Return the [x, y] coordinate for the center point of the cell that contains the specified text.  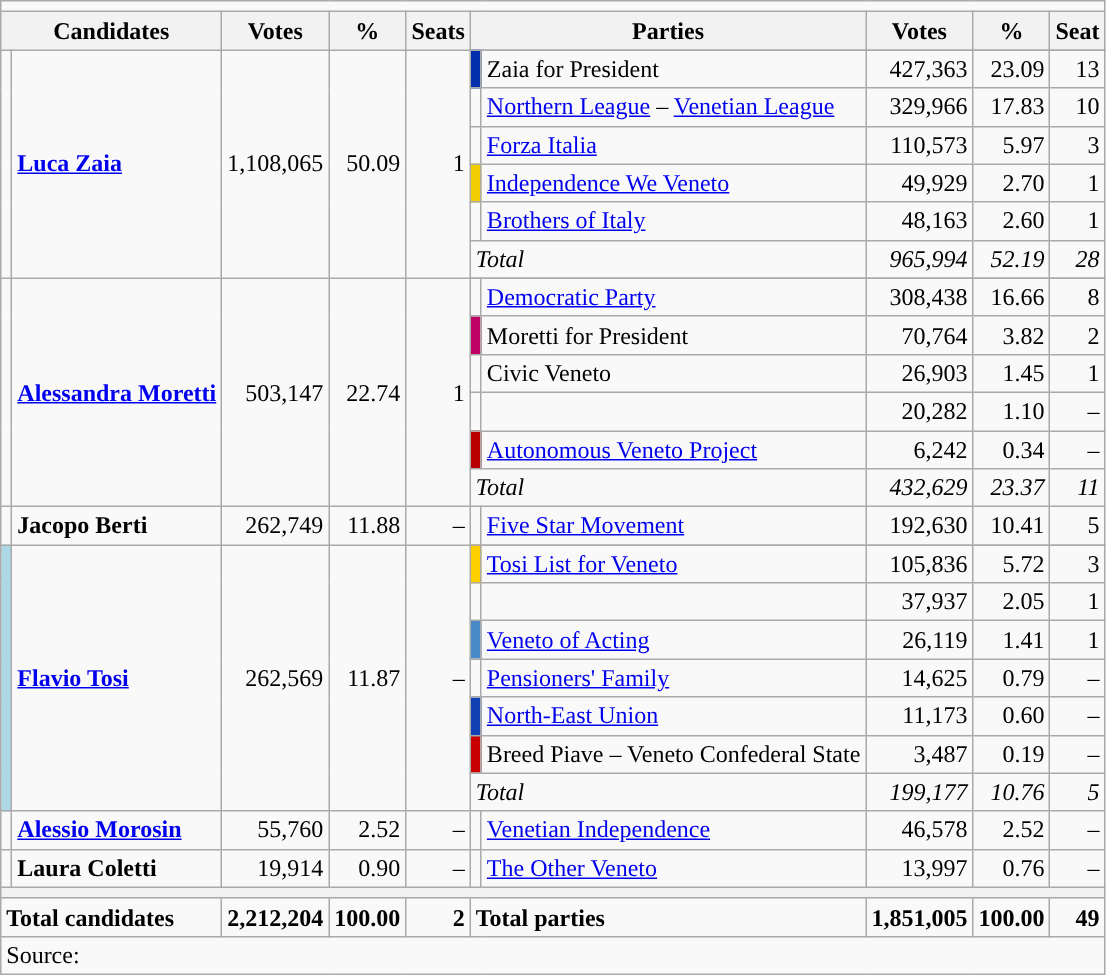
10.76 [1012, 792]
Civic Veneto [674, 373]
192,630 [920, 526]
Luca Zaia [117, 164]
23.37 [1012, 488]
50.09 [368, 164]
0.76 [1012, 868]
Autonomous Veneto Project [674, 449]
3.82 [1012, 335]
0.60 [1012, 716]
23.09 [1012, 69]
8 [1078, 297]
Alessio Morosin [117, 830]
5.72 [1012, 564]
Alessandra Moretti [117, 392]
503,147 [276, 392]
52.19 [1012, 259]
49 [1078, 917]
Flavio Tosi [117, 678]
11,173 [920, 716]
Independence We Veneto [674, 183]
2.60 [1012, 221]
1.45 [1012, 373]
22.74 [368, 392]
2,212,204 [276, 917]
10.41 [1012, 526]
49,929 [920, 183]
10 [1078, 107]
Northern League – Venetian League [674, 107]
Brothers of Italy [674, 221]
965,994 [920, 259]
Candidates [112, 31]
48,163 [920, 221]
Total candidates [112, 917]
13 [1078, 69]
5.97 [1012, 145]
Total parties [668, 917]
Forza Italia [674, 145]
427,363 [920, 69]
3,487 [920, 754]
0.19 [1012, 754]
1,108,065 [276, 164]
17.83 [1012, 107]
105,836 [920, 564]
Laura Coletti [117, 868]
0.90 [368, 868]
Breed Piave – Veneto Confederal State [674, 754]
308,438 [920, 297]
Zaia for President [674, 69]
The Other Veneto [674, 868]
14,625 [920, 678]
Source: [553, 955]
1.10 [1012, 411]
262,569 [276, 678]
26,119 [920, 640]
28 [1078, 259]
Parties [668, 31]
2.05 [1012, 602]
55,760 [276, 830]
0.79 [1012, 678]
199,177 [920, 792]
0.34 [1012, 449]
11.87 [368, 678]
16.66 [1012, 297]
11 [1078, 488]
1,851,005 [920, 917]
37,937 [920, 602]
Seat [1078, 31]
262,749 [276, 526]
11.88 [368, 526]
North-East Union [674, 716]
329,966 [920, 107]
Tosi List for Veneto [674, 564]
Jacopo Berti [117, 526]
1.41 [1012, 640]
2.70 [1012, 183]
Seats [438, 31]
Democratic Party [674, 297]
Five Star Movement [674, 526]
Moretti for President [674, 335]
19,914 [276, 868]
432,629 [920, 488]
70,764 [920, 335]
46,578 [920, 830]
26,903 [920, 373]
6,242 [920, 449]
110,573 [920, 145]
Pensioners' Family [674, 678]
Veneto of Acting [674, 640]
Venetian Independence [674, 830]
13,997 [920, 868]
20,282 [920, 411]
